Search for the cell housing the specified text and yield its (x, y) center coordinate. 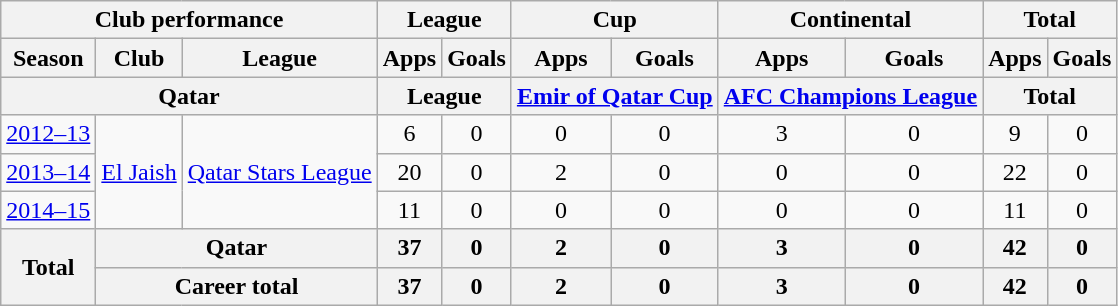
2012–13 (48, 134)
El Jaish (139, 172)
20 (409, 172)
2014–15 (48, 210)
Qatar Stars League (280, 172)
22 (1015, 172)
Career total (236, 286)
Season (48, 58)
AFC Champions League (850, 96)
Club performance (189, 20)
Continental (850, 20)
9 (1015, 134)
2013–14 (48, 172)
Club (139, 58)
6 (409, 134)
Cup (614, 20)
Emir of Qatar Cup (614, 96)
